Search for the cell housing the specified text and yield its (X, Y) center coordinate. 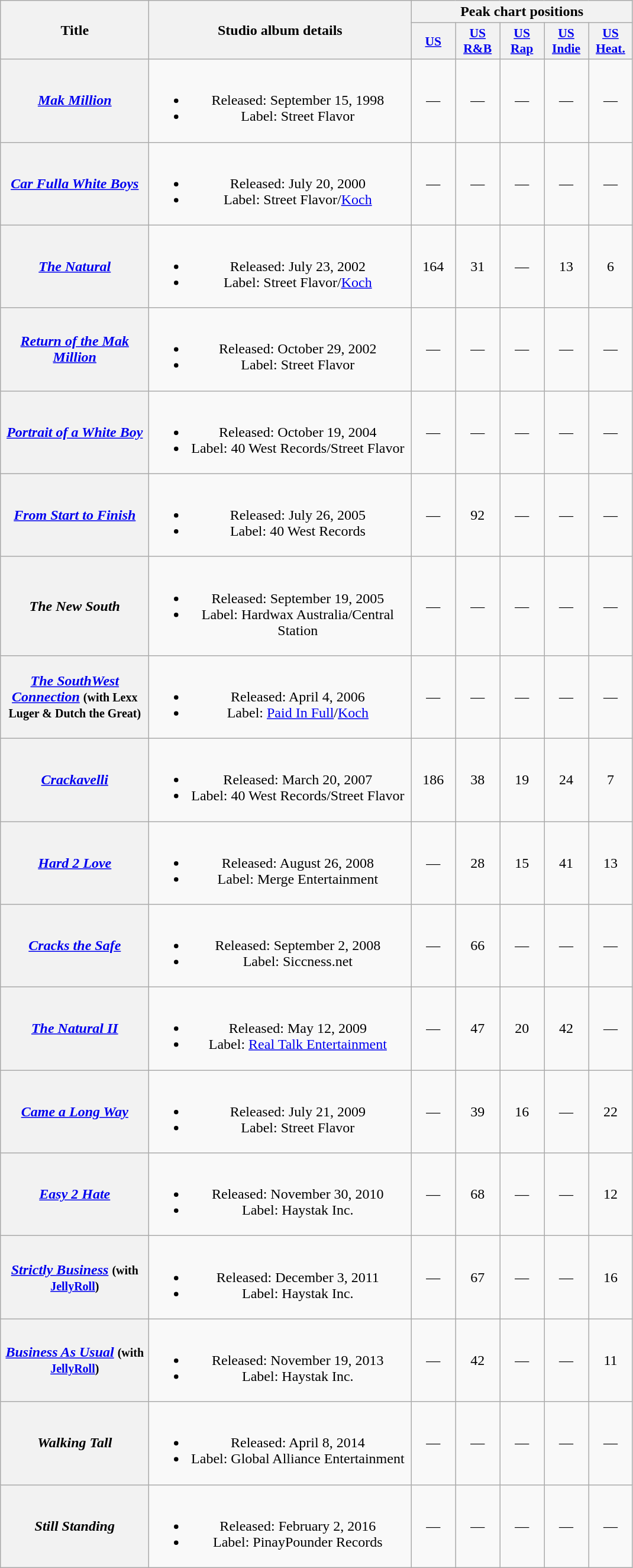
The New South (75, 606)
11 (611, 1360)
24 (567, 780)
41 (567, 863)
Released: November 19, 2013Label: Haystak Inc. (280, 1360)
15 (522, 863)
Came a Long Way (75, 1112)
Released: April 8, 2014Label: Global Alliance Entertainment (280, 1443)
The Natural (75, 266)
Still Standing (75, 1526)
US R&B (478, 41)
Released: May 12, 2009Label: Real Talk Entertainment (280, 1029)
22 (611, 1112)
US (433, 41)
Released: October 19, 2004Label: 40 West Records/Street Flavor (280, 432)
Mak Million (75, 101)
Business As Usual (with JellyRoll) (75, 1360)
Car Fulla White Boys (75, 183)
186 (433, 780)
The SouthWest Connection (with Lexx Luger & Dutch the Great) (75, 697)
Released: September 2, 2008Label: Siccness.net (280, 946)
19 (522, 780)
Released: March 20, 2007Label: 40 West Records/Street Flavor (280, 780)
Studio album details (280, 30)
Released: July 20, 2000Label: Street Flavor/Koch (280, 183)
US Indie (567, 41)
28 (478, 863)
6 (611, 266)
The Natural II (75, 1029)
92 (478, 515)
7 (611, 780)
39 (478, 1112)
164 (433, 266)
Easy 2 Hate (75, 1194)
US Heat. (611, 41)
Hard 2 Love (75, 863)
38 (478, 780)
Released: February 2, 2016Label: PinayPounder Records (280, 1526)
Cracks the Safe (75, 946)
12 (611, 1194)
Released: April 4, 2006Label: Paid In Full/Koch (280, 697)
US Rap (522, 41)
Walking Tall (75, 1443)
Released: July 26, 2005Label: 40 West Records (280, 515)
66 (478, 946)
Return of the Mak Million (75, 349)
Released: September 19, 2005Label: Hardwax Australia/Central Station (280, 606)
31 (478, 266)
68 (478, 1194)
Released: October 29, 2002Label: Street Flavor (280, 349)
Released: July 21, 2009Label: Street Flavor (280, 1112)
Portrait of a White Boy (75, 432)
Released: August 26, 2008Label: Merge Entertainment (280, 863)
Released: November 30, 2010Label: Haystak Inc. (280, 1194)
Released: September 15, 1998Label: Street Flavor (280, 101)
Strictly Business (with JellyRoll) (75, 1277)
67 (478, 1277)
Title (75, 30)
From Start to Finish (75, 515)
Peak chart positions (522, 12)
Crackavelli (75, 780)
47 (478, 1029)
Released: December 3, 2011Label: Haystak Inc. (280, 1277)
20 (522, 1029)
Released: July 23, 2002Label: Street Flavor/Koch (280, 266)
